Determine the [x, y] coordinate at the center of the cell enclosing the given text.  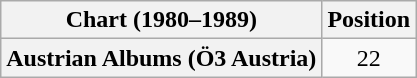
Austrian Albums (Ö3 Austria) [162, 58]
22 [369, 58]
Position [369, 20]
Chart (1980–1989) [162, 20]
